From the cell containing the given text, extract its center point as (x, y) coordinate. 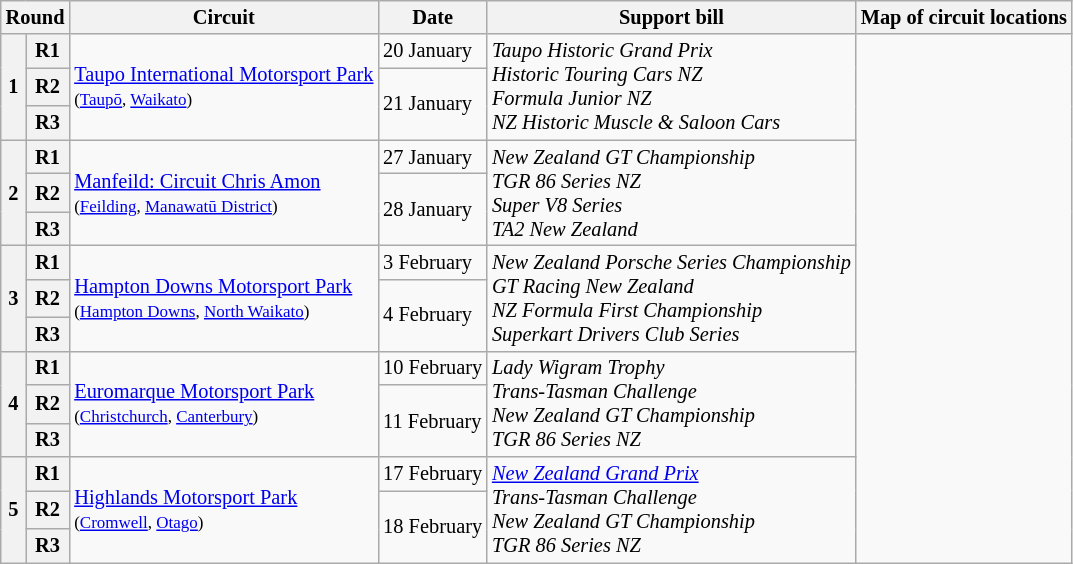
Hampton Downs Motorsport Park(Hampton Downs, North Waikato) (224, 298)
27 January (432, 157)
11 February (432, 421)
Manfeild: Circuit Chris Amon(Feilding, Manawatū District) (224, 193)
New Zealand GT ChampionshipTGR 86 Series NZSuper V8 SeriesTA2 New Zealand (672, 193)
Circuit (224, 17)
17 February (432, 474)
Map of circuit locations (964, 17)
3 February (432, 262)
Round (36, 17)
3 (14, 298)
20 January (432, 51)
18 February (432, 526)
Lady Wigram TrophyTrans-Tasman ChallengeNew Zealand GT ChampionshipTGR 86 Series NZ (672, 404)
4 February (432, 315)
28 January (432, 209)
4 (14, 404)
Highlands Motorsport Park(Cromwell, Otago) (224, 510)
1 (14, 87)
Euromarque Motorsport Park(Christchurch, Canterbury) (224, 404)
New Zealand Grand PrixTrans-Tasman ChallengeNew Zealand GT ChampionshipTGR 86 Series NZ (672, 510)
10 February (432, 368)
Taupo International Motorsport Park(Taupō, Waikato) (224, 87)
Support bill (672, 17)
Taupo Historic Grand PrixHistoric Touring Cars NZFormula Junior NZNZ Historic Muscle & Saloon Cars (672, 87)
21 January (432, 104)
5 (14, 510)
New Zealand Porsche Series ChampionshipGT Racing New ZealandNZ Formula First ChampionshipSuperkart Drivers Club Series (672, 298)
Date (432, 17)
2 (14, 193)
